Find where the given text appears and provide that cell's center as (x, y) coordinate. 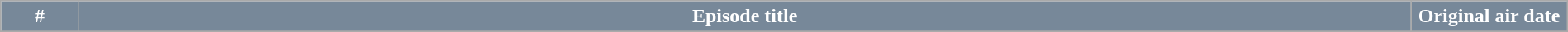
Original air date (1489, 16)
Episode title (744, 16)
# (40, 16)
